Find where the given text appears and provide that cell's center as (x, y) coordinate. 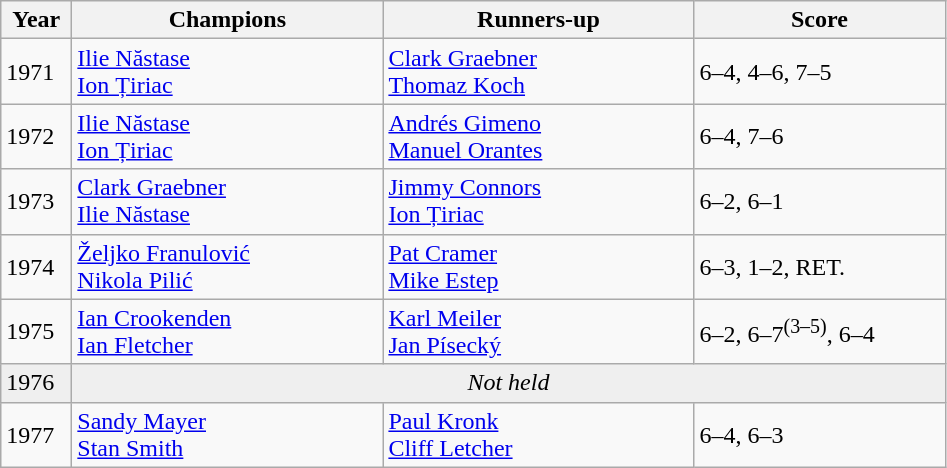
6–2, 6–7(3–5), 6–4 (820, 332)
Clark Graebner Thomaz Koch (538, 72)
Jimmy Connors Ion Țiriac (538, 202)
1972 (36, 136)
6–4, 4–6, 7–5 (820, 72)
6–2, 6–1 (820, 202)
1977 (36, 434)
Clark Graebner Ilie Năstase (228, 202)
Sandy Mayer Stan Smith (228, 434)
1973 (36, 202)
1975 (36, 332)
1971 (36, 72)
6–4, 6–3 (820, 434)
Year (36, 20)
6–3, 1–2, RET. (820, 266)
Not held (508, 383)
Željko Franulović Nikola Pilić (228, 266)
6–4, 7–6 (820, 136)
1974 (36, 266)
Karl Meiler Jan Písecký (538, 332)
Ian Crookenden Ian Fletcher (228, 332)
Score (820, 20)
Pat Cramer Mike Estep (538, 266)
Champions (228, 20)
1976 (36, 383)
Paul Kronk Cliff Letcher (538, 434)
Andrés Gimeno Manuel Orantes (538, 136)
Runners-up (538, 20)
